Find where the given text appears and provide that cell's center as (x, y) coordinate. 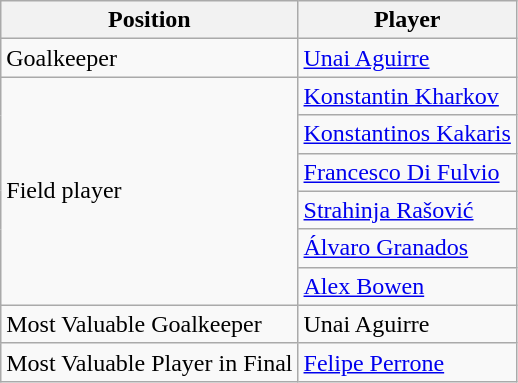
Field player (150, 191)
Álvaro Granados (407, 248)
Player (407, 20)
Felipe Perrone (407, 362)
Francesco Di Fulvio (407, 172)
Strahinja Rašović (407, 210)
Most Valuable Goalkeeper (150, 324)
Most Valuable Player in Final (150, 362)
Konstantinos Kakaris (407, 134)
Konstantin Kharkov (407, 96)
Alex Bowen (407, 286)
Position (150, 20)
Goalkeeper (150, 58)
